Return (X, Y) of the center of cell containing provided text 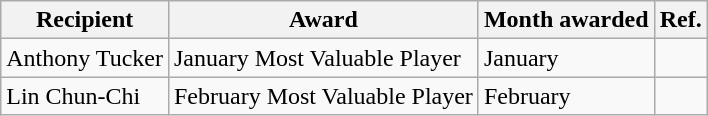
February (566, 96)
January Most Valuable Player (323, 58)
Recipient (85, 20)
Ref. (680, 20)
Anthony Tucker (85, 58)
February Most Valuable Player (323, 96)
January (566, 58)
Award (323, 20)
Lin Chun-Chi (85, 96)
Month awarded (566, 20)
